Capture the cell that displays the provided text and extract its (x, y) central coordinate. 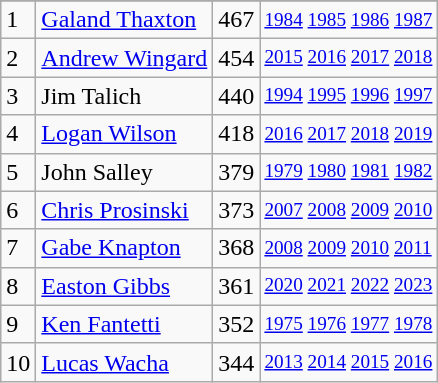
352 (236, 324)
2 (18, 58)
Lucas Wacha (124, 362)
4 (18, 134)
Chris Prosinski (124, 210)
2016 2017 2018 2019 (348, 134)
361 (236, 286)
Galand Thaxton (124, 20)
467 (236, 20)
7 (18, 248)
9 (18, 324)
Logan Wilson (124, 134)
368 (236, 248)
2020 2021 2022 2023 (348, 286)
2007 2008 2009 2010 (348, 210)
2015 2016 2017 2018 (348, 58)
379 (236, 172)
John Salley (124, 172)
Jim Talich (124, 96)
440 (236, 96)
10 (18, 362)
1975 1976 1977 1978 (348, 324)
344 (236, 362)
1979 1980 1981 1982 (348, 172)
8 (18, 286)
Gabe Knapton (124, 248)
3 (18, 96)
1984 1985 1986 1987 (348, 20)
Easton Gibbs (124, 286)
373 (236, 210)
6 (18, 210)
2008 2009 2010 2011 (348, 248)
418 (236, 134)
2013 2014 2015 2016 (348, 362)
1 (18, 20)
Andrew Wingard (124, 58)
454 (236, 58)
1994 1995 1996 1997 (348, 96)
5 (18, 172)
Ken Fantetti (124, 324)
